Detect which cell encompasses the target text, then output its [X, Y] center coordinate. 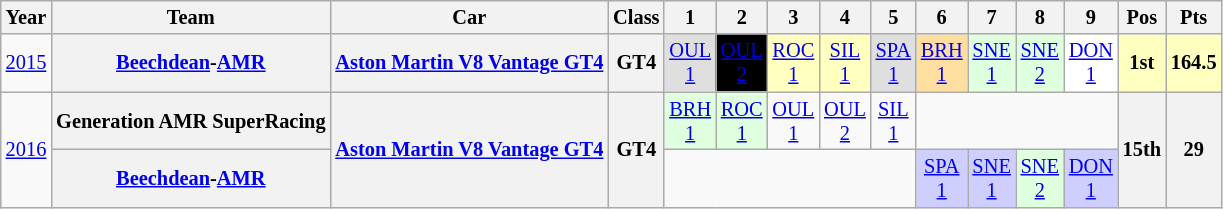
Pts [1194, 17]
2 [742, 17]
15th [1142, 150]
Pos [1142, 17]
1st [1142, 63]
4 [845, 17]
6 [942, 17]
Team [190, 17]
Class [636, 17]
29 [1194, 150]
1 [690, 17]
Car [469, 17]
164.5 [1194, 63]
8 [1040, 17]
2016 [26, 150]
2015 [26, 63]
Generation AMR SuperRacing [190, 121]
5 [894, 17]
7 [992, 17]
9 [1091, 17]
Year [26, 17]
3 [794, 17]
